Identify which cell holds the provided text, then report its [x, y] central coordinate. 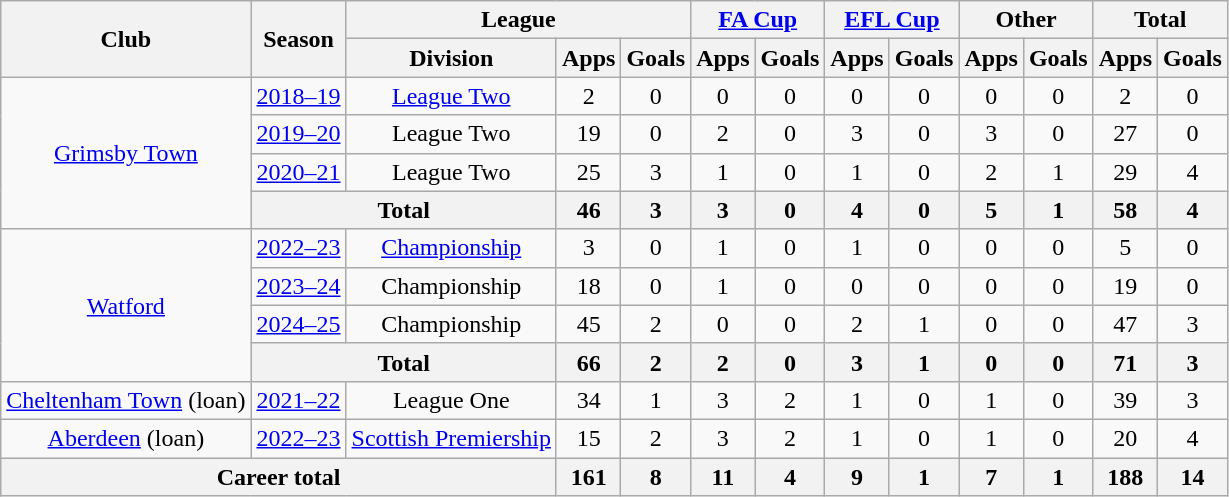
46 [588, 210]
League [518, 20]
66 [588, 362]
Scottish Premiership [451, 438]
45 [588, 324]
2021–22 [298, 400]
18 [588, 286]
Watford [126, 305]
39 [1125, 400]
9 [857, 477]
47 [1125, 324]
71 [1125, 362]
Cheltenham Town (loan) [126, 400]
League One [451, 400]
34 [588, 400]
29 [1125, 172]
EFL Cup [892, 20]
7 [991, 477]
2023–24 [298, 286]
Other [1026, 20]
Grimsby Town [126, 153]
Aberdeen (loan) [126, 438]
2024–25 [298, 324]
14 [1193, 477]
58 [1125, 210]
Club [126, 39]
188 [1125, 477]
FA Cup [758, 20]
Division [451, 58]
15 [588, 438]
11 [723, 477]
2018–19 [298, 96]
Season [298, 39]
161 [588, 477]
20 [1125, 438]
27 [1125, 134]
2019–20 [298, 134]
Career total [279, 477]
2020–21 [298, 172]
8 [656, 477]
25 [588, 172]
